Capture the cell that displays the provided text and extract its (x, y) central coordinate. 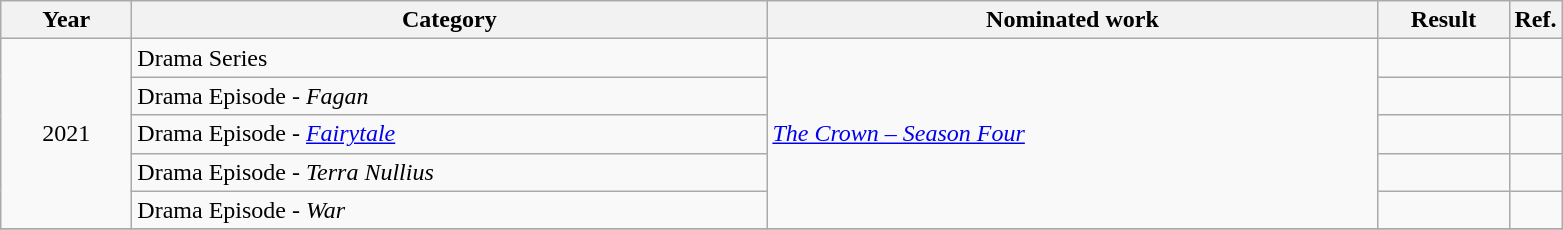
Year (66, 20)
Result (1444, 20)
Drama Episode - Fagan (450, 96)
Category (450, 20)
2021 (66, 134)
Ref. (1536, 20)
Drama Series (450, 58)
Drama Episode - Terra Nullius (450, 172)
Nominated work (1072, 20)
The Crown – Season Four (1072, 134)
Drama Episode - War (450, 210)
Drama Episode - Fairytale (450, 134)
